Locate the cell with the specified text and output its [X, Y] center coordinate. 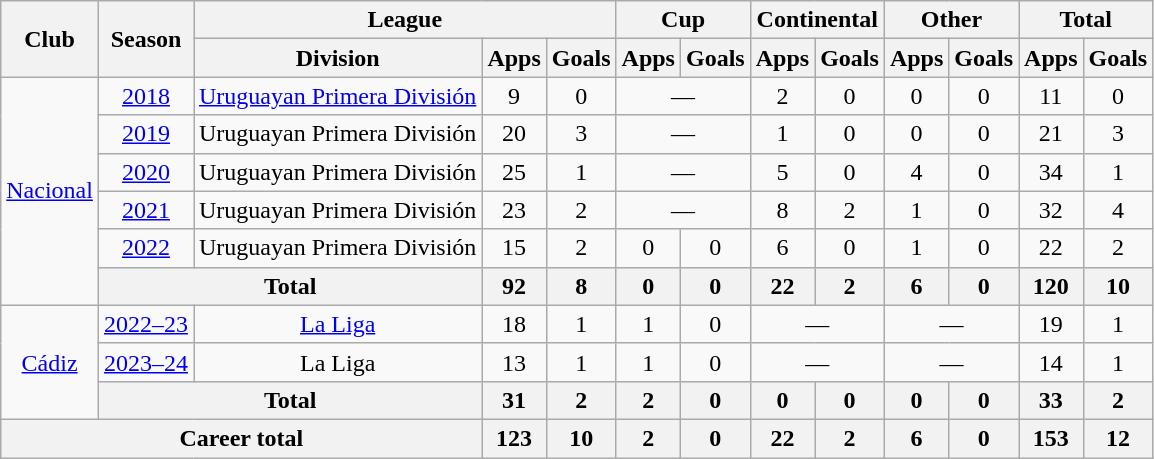
18 [514, 324]
Career total [242, 438]
21 [1051, 134]
2022–23 [146, 324]
25 [514, 172]
Cup [683, 20]
Other [951, 20]
153 [1051, 438]
9 [514, 96]
2022 [146, 248]
2020 [146, 172]
Cádiz [50, 362]
2021 [146, 210]
34 [1051, 172]
5 [782, 172]
Season [146, 39]
13 [514, 362]
League [406, 20]
92 [514, 286]
32 [1051, 210]
15 [514, 248]
12 [1118, 438]
23 [514, 210]
33 [1051, 400]
120 [1051, 286]
2018 [146, 96]
19 [1051, 324]
2023–24 [146, 362]
Nacional [50, 191]
123 [514, 438]
20 [514, 134]
Club [50, 39]
11 [1051, 96]
Continental [817, 20]
14 [1051, 362]
2019 [146, 134]
Division [338, 58]
31 [514, 400]
